Extract the [X, Y] coordinate from the center of the cell holding the provided text.  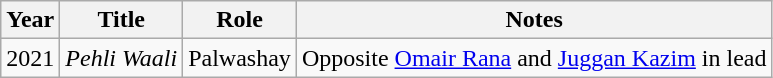
Role [240, 20]
Palwashay [240, 58]
Pehli Waali [122, 58]
Notes [534, 20]
Opposite Omair Rana and Juggan Kazim in lead [534, 58]
Title [122, 20]
2021 [30, 58]
Year [30, 20]
